Determine the (x, y) coordinate at the center of the cell enclosing the given text.  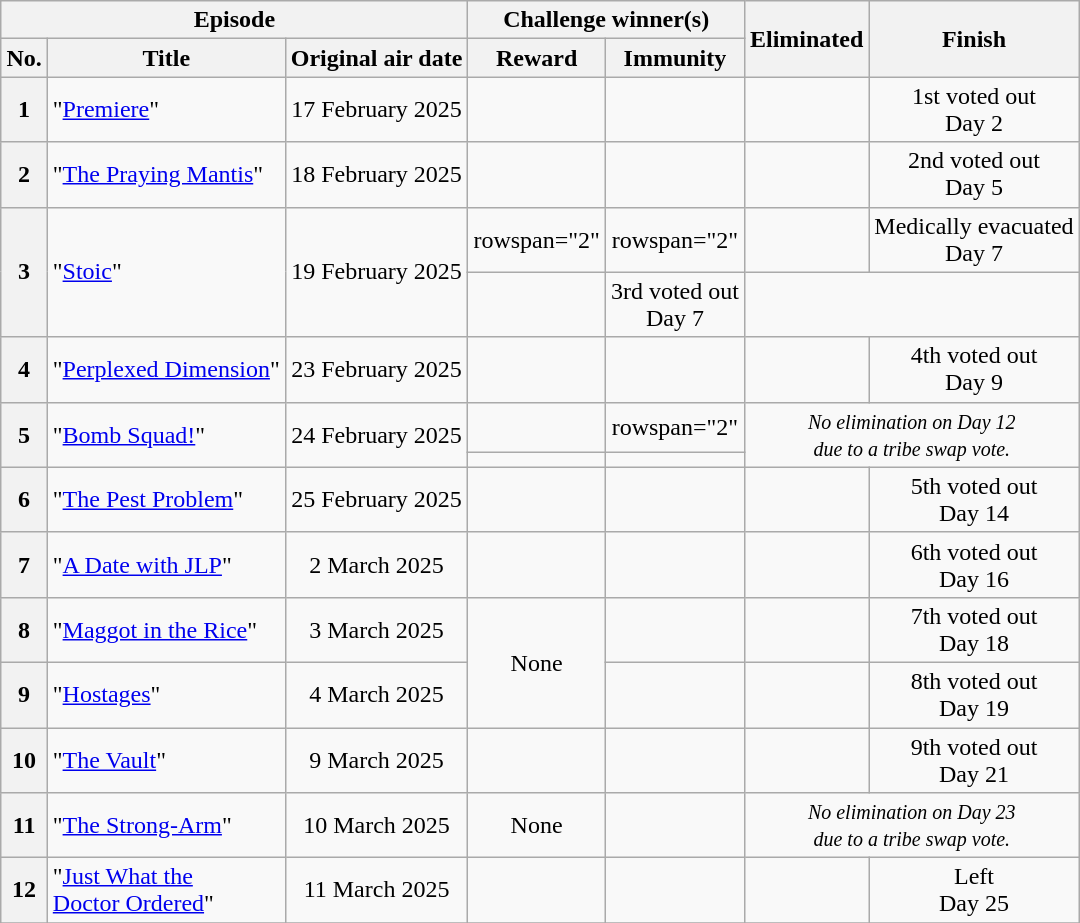
24 February 2025 (376, 434)
18 February 2025 (376, 174)
5th voted outDay 14 (974, 500)
11 (24, 826)
4 March 2025 (376, 694)
3 (24, 272)
2nd voted outDay 5 (974, 174)
10 (24, 760)
"Stoic" (166, 272)
"The Pest Problem" (166, 500)
11 March 2025 (376, 890)
No elimination on Day 12due to a tribe swap vote. (912, 434)
"Premiere" (166, 110)
Medically evacuatedDay 7 (974, 240)
3rd voted outDay 7 (674, 304)
"Maggot in the Rice" (166, 630)
Reward (537, 58)
Challenge winner(s) (606, 20)
9 March 2025 (376, 760)
Immunity (674, 58)
"Just What the Doctor Ordered" (166, 890)
9th voted outDay 21 (974, 760)
"A Date with JLP" (166, 564)
Title (166, 58)
7th voted outDay 18 (974, 630)
17 February 2025 (376, 110)
8th voted outDay 19 (974, 694)
6th voted outDay 16 (974, 564)
"The Praying Mantis" (166, 174)
"Hostages" (166, 694)
Finish (974, 39)
No elimination on Day 23due to a tribe swap vote. (912, 826)
12 (24, 890)
9 (24, 694)
2 (24, 174)
25 February 2025 (376, 500)
No. (24, 58)
"Perplexed Dimension" (166, 370)
2 March 2025 (376, 564)
LeftDay 25 (974, 890)
8 (24, 630)
"Bomb Squad!" (166, 434)
3 March 2025 (376, 630)
23 February 2025 (376, 370)
Eliminated (806, 39)
4th voted outDay 9 (974, 370)
Original air date (376, 58)
10 March 2025 (376, 826)
19 February 2025 (376, 272)
4 (24, 370)
1 (24, 110)
7 (24, 564)
5 (24, 434)
"The Vault" (166, 760)
6 (24, 500)
1st voted outDay 2 (974, 110)
Episode (234, 20)
"The Strong-Arm" (166, 826)
